Identify which cell holds the provided text, then report its [X, Y] central coordinate. 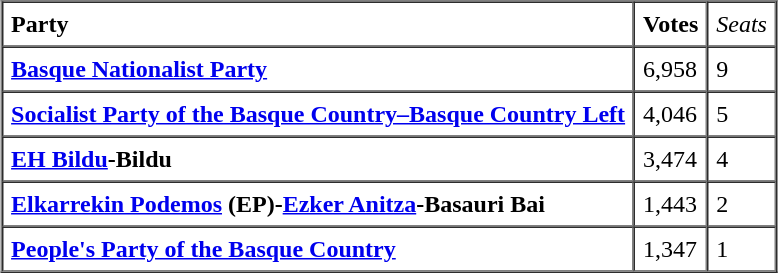
Basque Nationalist Party [318, 68]
3,474 [670, 158]
Party [318, 24]
4,046 [670, 114]
1 [742, 248]
Votes [670, 24]
1,443 [670, 204]
Seats [742, 24]
4 [742, 158]
6,958 [670, 68]
Socialist Party of the Basque Country–Basque Country Left [318, 114]
1,347 [670, 248]
9 [742, 68]
5 [742, 114]
2 [742, 204]
People's Party of the Basque Country [318, 248]
Elkarrekin Podemos (EP)-Ezker Anitza-Basauri Bai [318, 204]
EH Bildu-Bildu [318, 158]
